Extract the (X, Y) coordinate from the center of the cell holding the provided text.  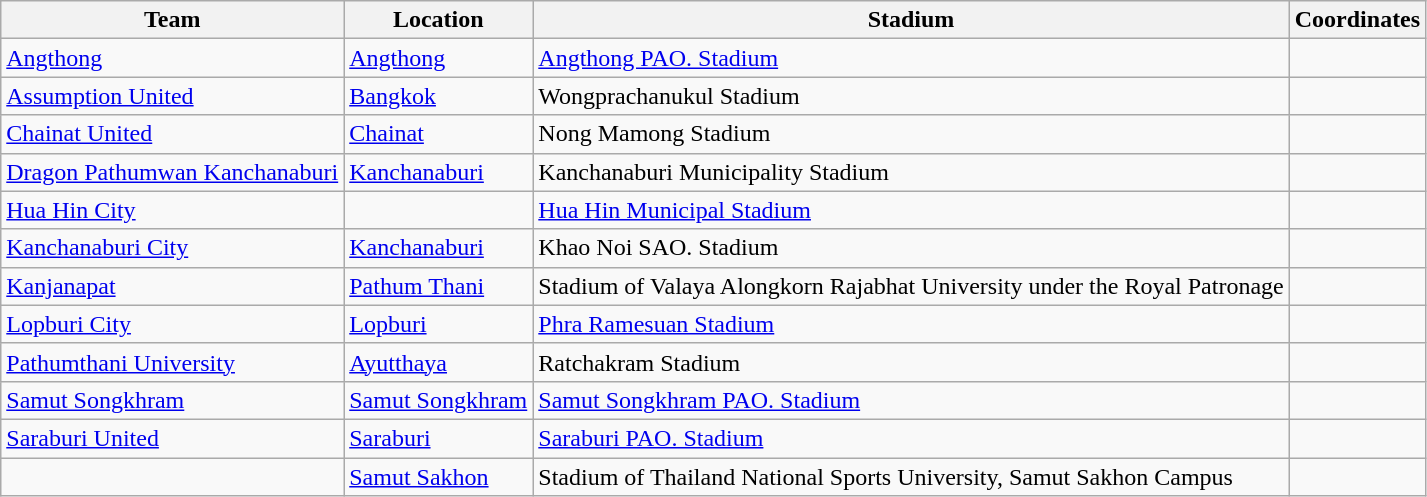
Samut Sakhon (438, 477)
Chainat United (172, 134)
Samut Songkhram PAO. Stadium (911, 400)
Stadium (911, 20)
Coordinates (1357, 20)
Location (438, 20)
Team (172, 20)
Phra Ramesuan Stadium (911, 324)
Hua Hin Municipal Stadium (911, 210)
Saraburi (438, 438)
Dragon Pathumwan Kanchanaburi (172, 172)
Wongprachanukul Stadium (911, 96)
Khao Noi SAO. Stadium (911, 248)
Lopburi City (172, 324)
Stadium of Thailand National Sports University, Samut Sakhon Campus (911, 477)
Kanchanaburi Municipality Stadium (911, 172)
Pathumthani University (172, 362)
Chainat (438, 134)
Saraburi PAO. Stadium (911, 438)
Kanjanapat (172, 286)
Lopburi (438, 324)
Angthong PAO. Stadium (911, 58)
Ayutthaya (438, 362)
Saraburi United (172, 438)
Nong Mamong Stadium (911, 134)
Assumption United (172, 96)
Pathum Thani (438, 286)
Kanchanaburi City (172, 248)
Stadium of Valaya Alongkorn Rajabhat University under the Royal Patronage (911, 286)
Bangkok (438, 96)
Ratchakram Stadium (911, 362)
Hua Hin City (172, 210)
